Return the [X, Y] coordinate for the center point of the cell that contains the specified text.  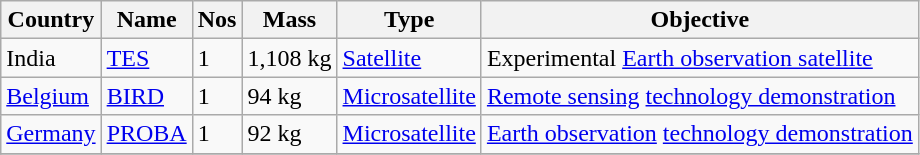
1,108 kg [290, 58]
Belgium [51, 96]
TES [146, 58]
Satellite [409, 58]
Experimental Earth observation satellite [700, 58]
Germany [51, 134]
India [51, 58]
Mass [290, 20]
Objective [700, 20]
BIRD [146, 96]
PROBA [146, 134]
Name [146, 20]
Remote sensing technology demonstration [700, 96]
Nos [217, 20]
92 kg [290, 134]
Earth observation technology demonstration [700, 134]
94 kg [290, 96]
Country [51, 20]
Type [409, 20]
